Find where the given text appears and provide that cell's center as [X, Y] coordinate. 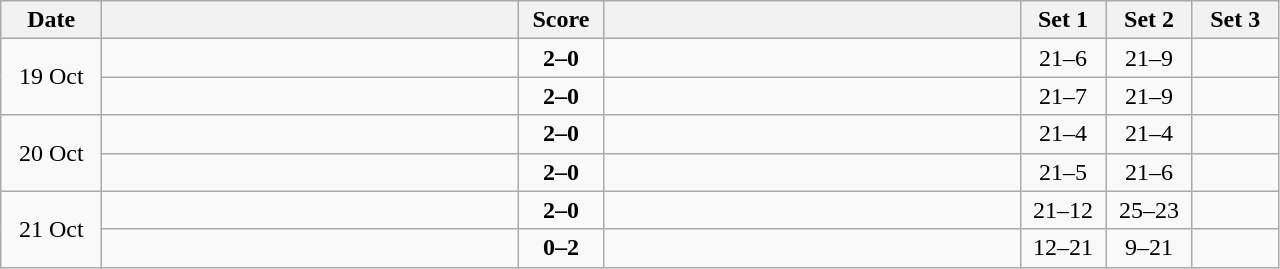
Set 3 [1235, 20]
Date [52, 20]
Score [561, 20]
19 Oct [52, 77]
12–21 [1063, 248]
Set 2 [1149, 20]
Set 1 [1063, 20]
21–7 [1063, 96]
0–2 [561, 248]
20 Oct [52, 153]
21 Oct [52, 229]
25–23 [1149, 210]
9–21 [1149, 248]
21–12 [1063, 210]
21–5 [1063, 172]
